Provide the (X, Y) coordinate of the cell's center where the given text is located.  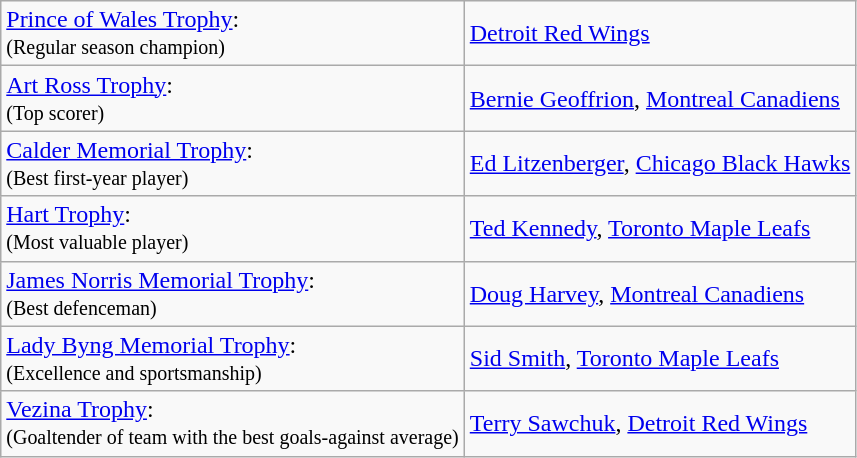
Hart Trophy:(Most valuable player) (233, 228)
James Norris Memorial Trophy:(Best defenceman) (233, 294)
Terry Sawchuk, Detroit Red Wings (660, 424)
Bernie Geoffrion, Montreal Canadiens (660, 98)
Art Ross Trophy:(Top scorer) (233, 98)
Lady Byng Memorial Trophy:(Excellence and sportsmanship) (233, 358)
Ted Kennedy, Toronto Maple Leafs (660, 228)
Sid Smith, Toronto Maple Leafs (660, 358)
Doug Harvey, Montreal Canadiens (660, 294)
Calder Memorial Trophy:(Best first-year player) (233, 164)
Vezina Trophy:(Goaltender of team with the best goals-against average) (233, 424)
Detroit Red Wings (660, 34)
Prince of Wales Trophy:(Regular season champion) (233, 34)
Ed Litzenberger, Chicago Black Hawks (660, 164)
